Locate the cell with the specified text and output its (x, y) center coordinate. 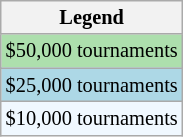
Legend (92, 17)
$25,000 tournaments (92, 85)
$10,000 tournaments (92, 118)
$50,000 tournaments (92, 51)
